Identify which cell holds the provided text, then report its [X, Y] central coordinate. 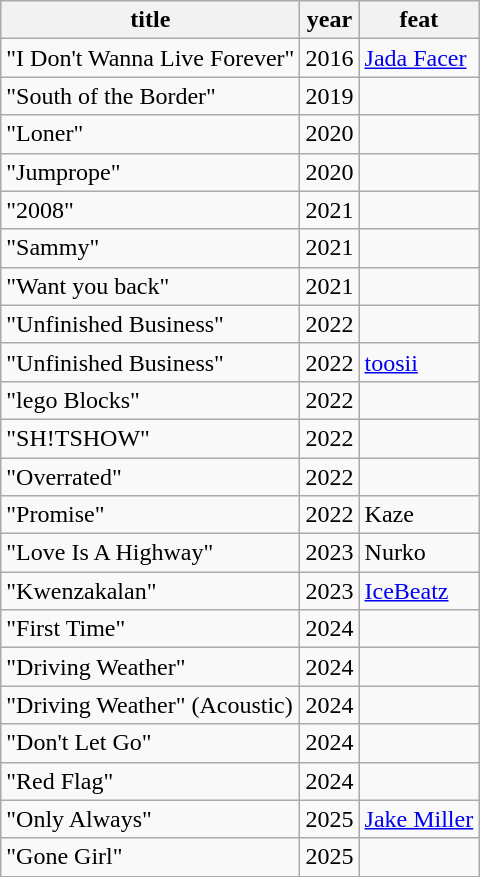
"Love Is A Highway" [150, 553]
Nurko [419, 553]
Jake Miller [419, 819]
2016 [330, 58]
"Want you back" [150, 286]
"South of the Border" [150, 96]
"Overrated" [150, 477]
feat [419, 20]
"Jumprope" [150, 172]
Kaze [419, 515]
"Gone Girl" [150, 857]
"Driving Weather" [150, 667]
"Don't Let Go" [150, 743]
IceBeatz [419, 591]
"I Don't Wanna Live Forever" [150, 58]
"2008" [150, 210]
"Promise" [150, 515]
"Sammy" [150, 248]
Jada Facer [419, 58]
toosii [419, 362]
"SH!TSHOW" [150, 438]
"First Time" [150, 629]
2019 [330, 96]
"Kwenzakalan" [150, 591]
"Driving Weather" (Acoustic) [150, 705]
"Only Always" [150, 819]
"Red Flag" [150, 781]
"Loner" [150, 134]
title [150, 20]
"lego Blocks" [150, 400]
year [330, 20]
